Detect which cell encompasses the target text, then output its (X, Y) center coordinate. 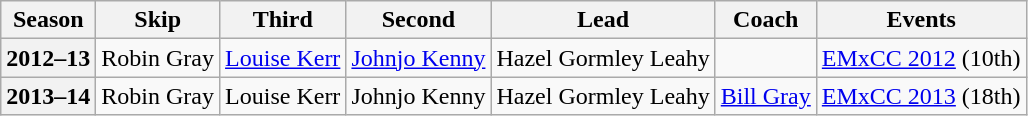
Second (418, 20)
Season (48, 20)
Events (921, 20)
Lead (603, 20)
2013–14 (48, 96)
EMxCC 2013 (18th) (921, 96)
Bill Gray (766, 96)
Third (283, 20)
EMxCC 2012 (10th) (921, 58)
Coach (766, 20)
2012–13 (48, 58)
Skip (158, 20)
